Return the (X, Y) coordinate for the center point of the cell that contains the specified text.  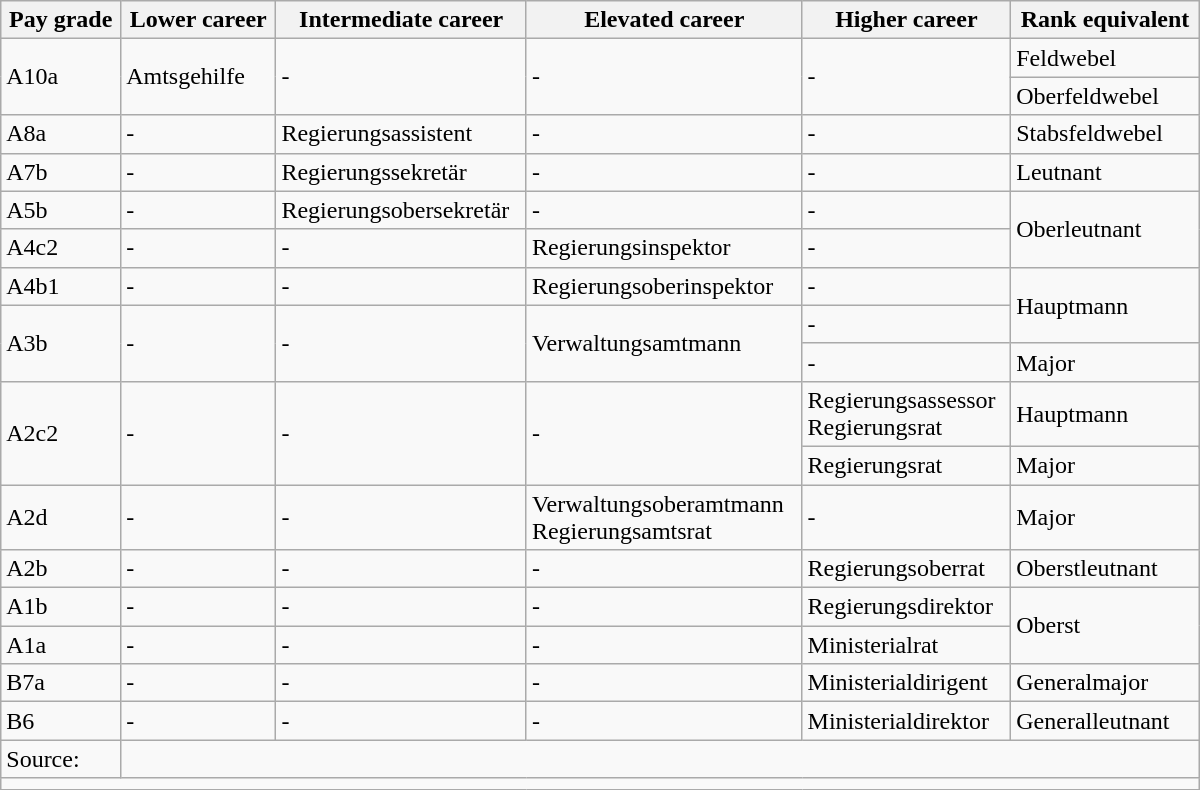
Regierungsobersekretär (401, 210)
Oberfeldwebel (1106, 96)
A2d (61, 516)
Generalmajor (1106, 683)
Pay grade (61, 20)
Regierungsoberinspektor (664, 286)
A7b (61, 172)
Leutnant (1106, 172)
Generalleutnant (1106, 721)
A2c2 (61, 432)
VerwaltungsoberamtmannRegierungsamtsrat (664, 516)
Rank equivalent (1106, 20)
A8a (61, 134)
B7a (61, 683)
A10a (61, 77)
Intermediate career (401, 20)
Source: (61, 759)
A3b (61, 343)
A2b (61, 569)
Regierungsoberrat (906, 569)
Regierungsinspektor (664, 248)
B6 (61, 721)
A1b (61, 607)
Regierungssekretär (401, 172)
Regierungsassistent (401, 134)
Ministerialrat (906, 645)
Ministerialdirigent (906, 683)
Regierungsdirektor (906, 607)
Elevated career (664, 20)
A5b (61, 210)
Oberst (1106, 626)
A1a (61, 645)
Oberleutnant (1106, 229)
Higher career (906, 20)
A4b1 (61, 286)
Lower career (198, 20)
Regierungsrat (906, 465)
A4c2 (61, 248)
RegierungsassessorRegierungsrat (906, 414)
Verwaltungsamtmann (664, 343)
Feldwebel (1106, 58)
Stabsfeldwebel (1106, 134)
Oberstleutnant (1106, 569)
Ministerialdirektor (906, 721)
Amtsgehilfe (198, 77)
